Extract the (X, Y) coordinate from the center of the cell holding the provided text.  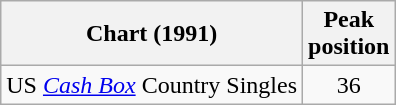
US Cash Box Country Singles (152, 85)
Chart (1991) (152, 34)
Peakposition (349, 34)
36 (349, 85)
